From the cell containing the given text, extract its center point as (x, y) coordinate. 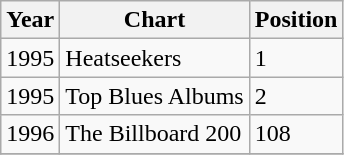
1996 (30, 134)
2 (296, 96)
Heatseekers (154, 58)
Position (296, 20)
1 (296, 58)
Year (30, 20)
Top Blues Albums (154, 96)
108 (296, 134)
The Billboard 200 (154, 134)
Chart (154, 20)
